Determine the [x, y] coordinate at the center of the cell enclosing the given text.  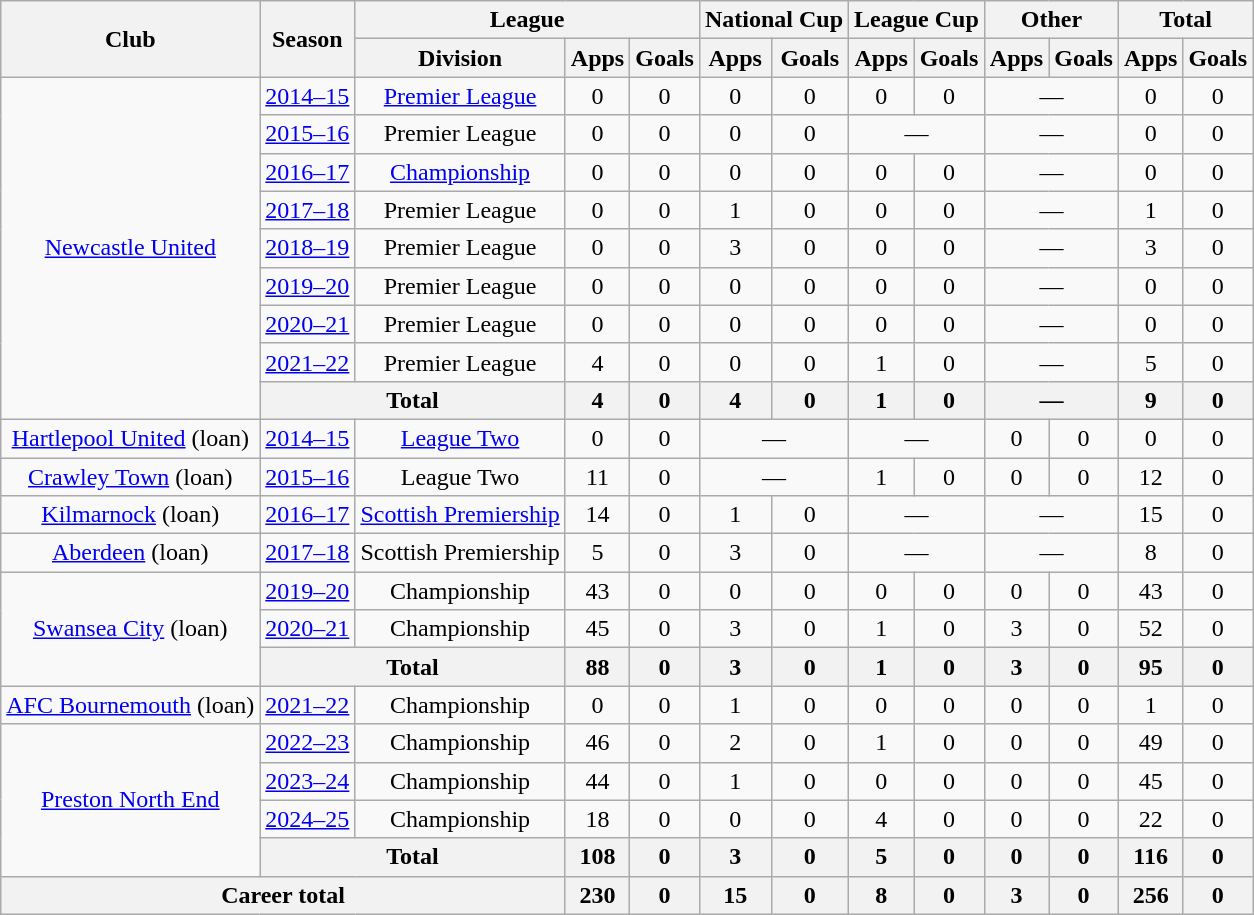
2024–25 [308, 819]
Other [1051, 20]
22 [1150, 819]
Club [130, 39]
44 [597, 781]
88 [597, 667]
46 [597, 743]
Division [460, 58]
256 [1150, 895]
Hartlepool United (loan) [130, 438]
108 [597, 857]
Preston North End [130, 800]
Aberdeen (loan) [130, 553]
18 [597, 819]
9 [1150, 400]
Career total [284, 895]
Swansea City (loan) [130, 629]
Crawley Town (loan) [130, 477]
Newcastle United [130, 248]
Kilmarnock (loan) [130, 515]
National Cup [774, 20]
95 [1150, 667]
14 [597, 515]
116 [1150, 857]
2018–19 [308, 248]
League [528, 20]
Season [308, 39]
12 [1150, 477]
AFC Bournemouth (loan) [130, 705]
49 [1150, 743]
League Cup [917, 20]
2 [735, 743]
230 [597, 895]
2022–23 [308, 743]
11 [597, 477]
52 [1150, 629]
2023–24 [308, 781]
